Pinpoint the cell where the given text exists, returning its (x, y) midpoint coordinate. 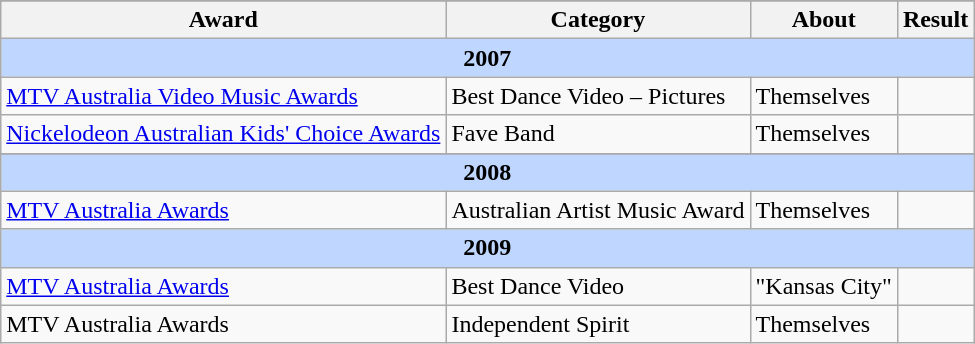
About (824, 20)
"Kansas City" (824, 286)
2008 (488, 172)
2009 (488, 248)
Best Dance Video (598, 286)
Category (598, 20)
Best Dance Video – Pictures (598, 96)
MTV Australia Video Music Awards (224, 96)
Fave Band (598, 134)
Australian Artist Music Award (598, 210)
2007 (488, 58)
Result (935, 20)
Award (224, 20)
Nickelodeon Australian Kids' Choice Awards (224, 134)
Independent Spirit (598, 324)
